Output the (x, y) coordinate of the center of the cell containing the given text.  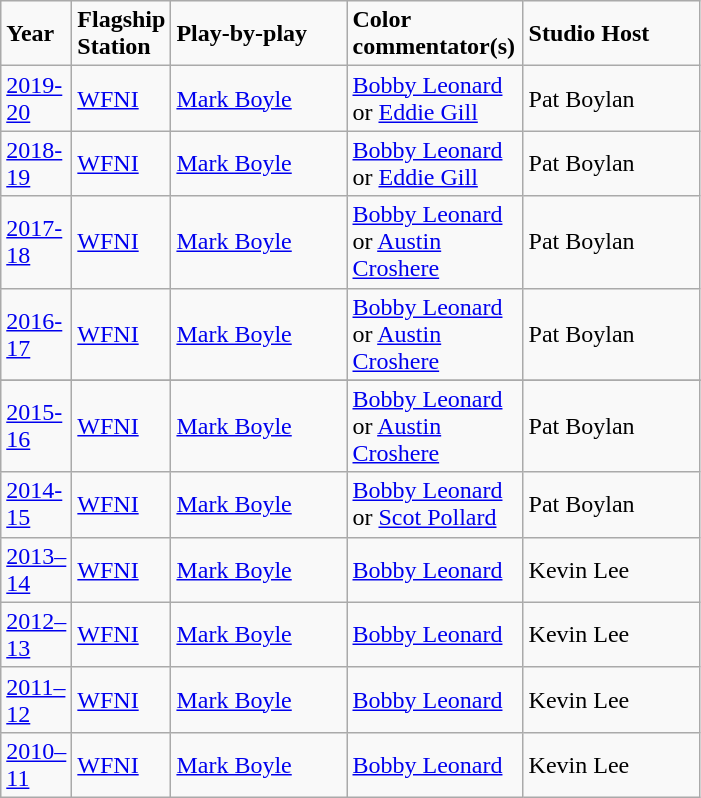
Year (36, 34)
2016-17 (36, 334)
2011–12 (36, 700)
Studio Host (611, 34)
Flagship Station (122, 34)
2017-18 (36, 242)
Color commentator(s) (435, 34)
2014-15 (36, 504)
2019-20 (36, 98)
Play-by-play (259, 34)
2010–11 (36, 764)
Bobby Leonard or Scot Pollard (435, 504)
2018-19 (36, 164)
2015-16 (36, 426)
2013–14 (36, 570)
2012–13 (36, 634)
